Pinpoint the cell where the given text exists, returning its (X, Y) midpoint coordinate. 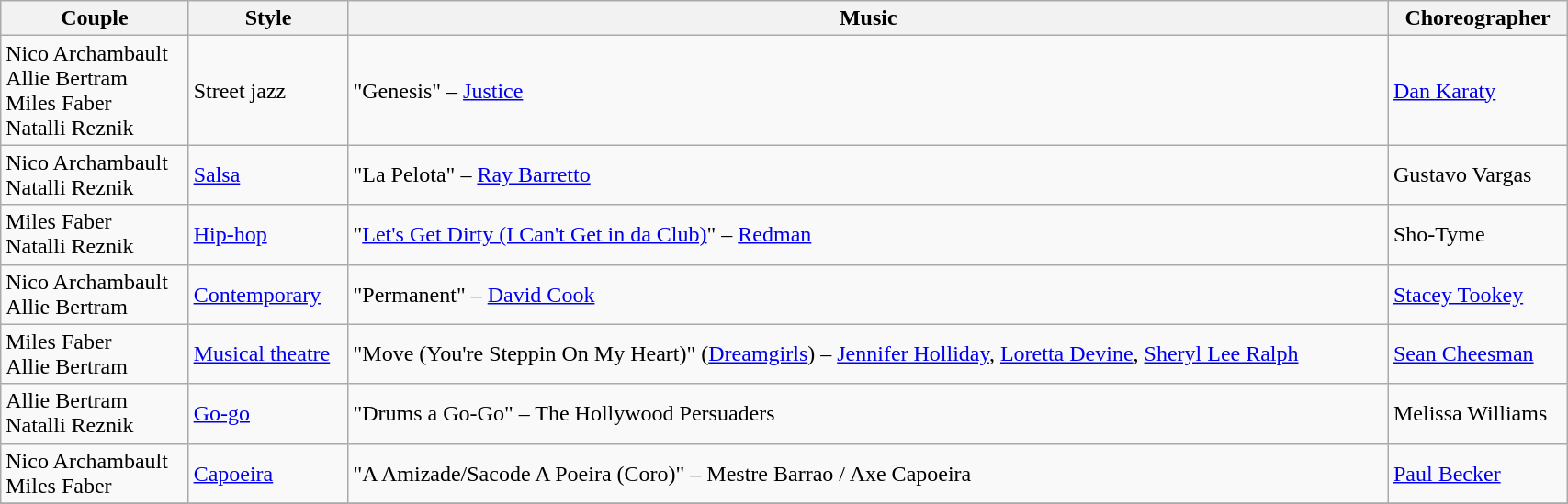
Salsa (268, 174)
"Permanent" – David Cook (868, 294)
Gustavo Vargas (1477, 174)
Style (268, 18)
Nico Archambault Allie Bertram (95, 294)
Nico Archambault Miles Faber (95, 474)
Go-go (268, 413)
Dan Karaty (1477, 90)
Paul Becker (1477, 474)
Choreographer (1477, 18)
Sho-Tyme (1477, 235)
Miles Faber Natalli Reznik (95, 235)
Miles Faber Allie Bertram (95, 354)
Music (868, 18)
Melissa Williams (1477, 413)
"Move (You're Steppin On My Heart)" (Dreamgirls) – Jennifer Holliday, Loretta Devine, Sheryl Lee Ralph (868, 354)
"Let's Get Dirty (I Can't Get in da Club)" – Redman (868, 235)
Couple (95, 18)
Street jazz (268, 90)
"La Pelota" – Ray Barretto (868, 174)
Contemporary (268, 294)
Allie Bertram Natalli Reznik (95, 413)
Sean Cheesman (1477, 354)
Musical theatre (268, 354)
Hip-hop (268, 235)
Capoeira (268, 474)
"Drums a Go-Go" – The Hollywood Persuaders (868, 413)
Nico Archambault Natalli Reznik (95, 174)
Nico Archambault Allie Bertram Miles Faber Natalli Reznik (95, 90)
"A Amizade/Sacode A Poeira (Coro)" – Mestre Barrao / Axe Capoeira (868, 474)
Stacey Tookey (1477, 294)
"Genesis" – Justice (868, 90)
